Identify which cell holds the provided text, then report its [x, y] central coordinate. 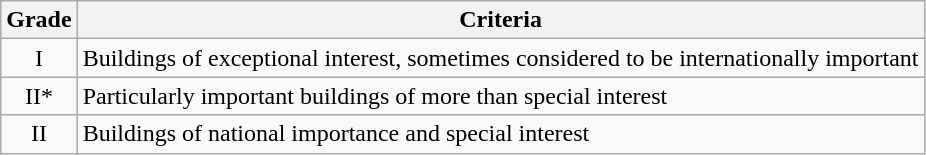
Particularly important buildings of more than special interest [500, 96]
I [39, 58]
Criteria [500, 20]
Grade [39, 20]
II [39, 134]
Buildings of national importance and special interest [500, 134]
Buildings of exceptional interest, sometimes considered to be internationally important [500, 58]
II* [39, 96]
